Detect which cell encompasses the target text, then output its (x, y) center coordinate. 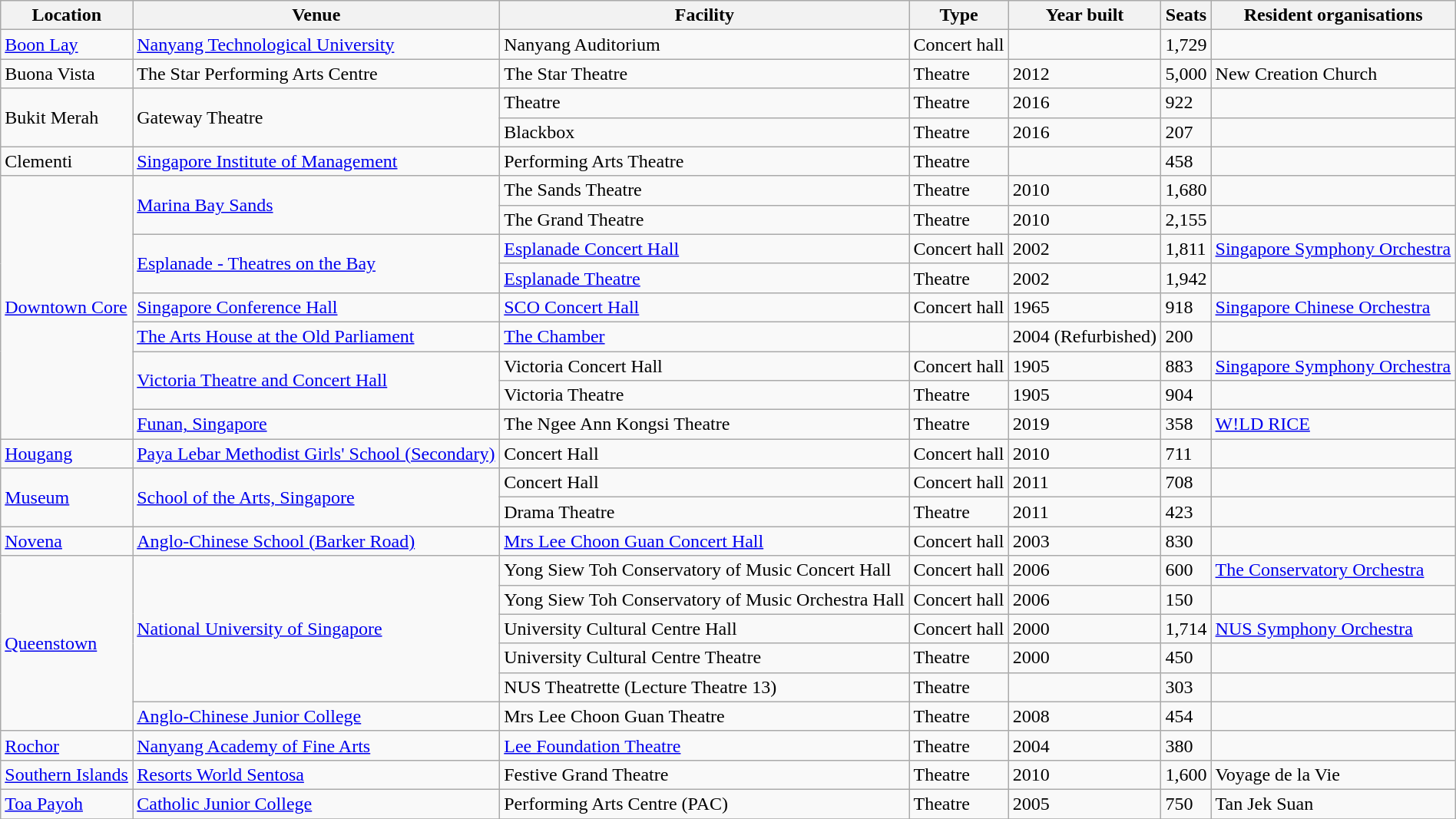
2019 (1084, 424)
1,680 (1186, 190)
Blackbox (705, 132)
The Sands Theatre (705, 190)
750 (1186, 804)
Bukit Merah (67, 117)
NUS Theatrette (Lecture Theatre 13) (705, 687)
Victoria Theatre and Concert Hall (316, 381)
458 (1186, 161)
Toa Payoh (67, 804)
The Ngee Ann Kongsi Theatre (705, 424)
Performing Arts Theatre (705, 161)
Boon Lay (67, 45)
Victoria Concert Hall (705, 366)
1,811 (1186, 249)
Novena (67, 541)
University Cultural Centre Hall (705, 629)
Year built (1084, 15)
SCO Concert Hall (705, 307)
Facility (705, 15)
Buona Vista (67, 74)
Funan, Singapore (316, 424)
1,714 (1186, 629)
Catholic Junior College (316, 804)
922 (1186, 103)
Esplanade - Theatres on the Bay (316, 263)
The Arts House at the Old Parliament (316, 336)
Singapore Chinese Orchestra (1333, 307)
NUS Symphony Orchestra (1333, 629)
W!LD RICE (1333, 424)
Anglo-Chinese School (Barker Road) (316, 541)
Yong Siew Toh Conservatory of Music Concert Hall (705, 570)
Queenstown (67, 643)
Nanyang Technological University (316, 45)
Drama Theatre (705, 512)
The Star Theatre (705, 74)
Resorts World Sentosa (316, 774)
2004 (Refurbished) (1084, 336)
National University of Singapore (316, 629)
Festive Grand Theatre (705, 774)
Mrs Lee Choon Guan Concert Hall (705, 541)
Nanyang Auditorium (705, 45)
Clementi (67, 161)
Rochor (67, 745)
207 (1186, 132)
918 (1186, 307)
358 (1186, 424)
Victoria Theatre (705, 395)
Gateway Theatre (316, 117)
1,729 (1186, 45)
303 (1186, 687)
708 (1186, 483)
150 (1186, 599)
University Cultural Centre Theatre (705, 658)
The Conservatory Orchestra (1333, 570)
Anglo-Chinese Junior College (316, 716)
Lee Foundation Theatre (705, 745)
5,000 (1186, 74)
2005 (1084, 804)
450 (1186, 658)
883 (1186, 366)
Voyage de la Vie (1333, 774)
2004 (1084, 745)
Marina Bay Sands (316, 205)
Performing Arts Centre (PAC) (705, 804)
2003 (1084, 541)
The Chamber (705, 336)
Tan Jek Suan (1333, 804)
School of the Arts, Singapore (316, 497)
Singapore Conference Hall (316, 307)
380 (1186, 745)
Hougang (67, 454)
2012 (1084, 74)
600 (1186, 570)
Yong Siew Toh Conservatory of Music Orchestra Hall (705, 599)
New Creation Church (1333, 74)
1,600 (1186, 774)
Museum (67, 497)
Esplanade Concert Hall (705, 249)
The Grand Theatre (705, 220)
904 (1186, 395)
1,942 (1186, 278)
830 (1186, 541)
454 (1186, 716)
Paya Lebar Methodist Girls' School (Secondary) (316, 454)
Venue (316, 15)
423 (1186, 512)
Seats (1186, 15)
Resident organisations (1333, 15)
Esplanade Theatre (705, 278)
Mrs Lee Choon Guan Theatre (705, 716)
Singapore Institute of Management (316, 161)
1965 (1084, 307)
Southern Islands (67, 774)
Downtown Core (67, 307)
200 (1186, 336)
2008 (1084, 716)
Location (67, 15)
Nanyang Academy of Fine Arts (316, 745)
The Star Performing Arts Centre (316, 74)
Type (958, 15)
2,155 (1186, 220)
711 (1186, 454)
